Scan for the cell matching the given text and deliver its [x, y] coordinate at center. 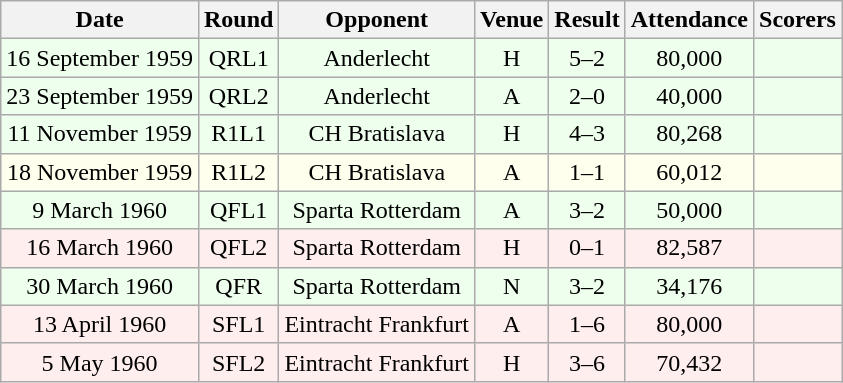
N [512, 286]
34,176 [689, 286]
5 May 1960 [100, 362]
16 September 1959 [100, 58]
SFL2 [238, 362]
3–6 [587, 362]
QFL1 [238, 210]
Opponent [377, 20]
QFR [238, 286]
1–1 [587, 172]
5–2 [587, 58]
2–0 [587, 96]
Scorers [798, 20]
SFL1 [238, 324]
Result [587, 20]
60,012 [689, 172]
R1L2 [238, 172]
QRL1 [238, 58]
82,587 [689, 248]
Venue [512, 20]
18 November 1959 [100, 172]
R1L1 [238, 134]
4–3 [587, 134]
16 March 1960 [100, 248]
1–6 [587, 324]
70,432 [689, 362]
80,268 [689, 134]
Attendance [689, 20]
Date [100, 20]
11 November 1959 [100, 134]
50,000 [689, 210]
Round [238, 20]
QFL2 [238, 248]
0–1 [587, 248]
23 September 1959 [100, 96]
QRL2 [238, 96]
9 March 1960 [100, 210]
13 April 1960 [100, 324]
30 March 1960 [100, 286]
40,000 [689, 96]
